Find where the given text appears and provide that cell's center as [x, y] coordinate. 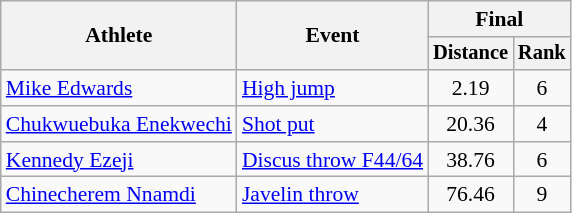
38.76 [470, 160]
Kennedy Ezeji [119, 160]
2.19 [470, 88]
Rank [542, 54]
Chinecherem Nnamdi [119, 195]
Javelin throw [332, 195]
Discus throw F44/64 [332, 160]
Mike Edwards [119, 88]
Event [332, 36]
Final [499, 19]
Distance [470, 54]
Chukwuebuka Enekwechi [119, 124]
High jump [332, 88]
9 [542, 195]
Athlete [119, 36]
4 [542, 124]
76.46 [470, 195]
Shot put [332, 124]
20.36 [470, 124]
